Detect which cell encompasses the target text, then output its (x, y) center coordinate. 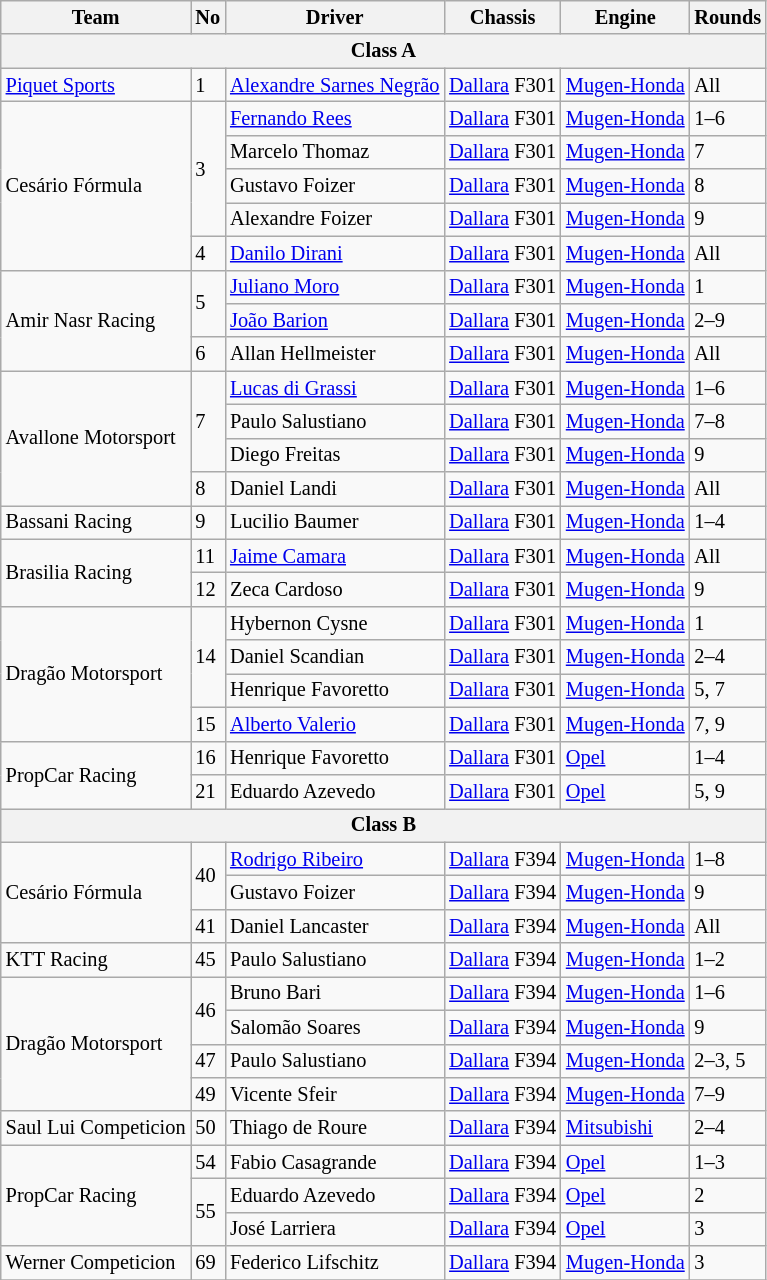
14 (208, 656)
15 (208, 724)
Zeca Cardoso (334, 589)
69 (208, 1263)
Jaime Camara (334, 556)
54 (208, 1162)
Thiago de Roure (334, 1128)
7, 9 (728, 724)
40 (208, 876)
46 (208, 1010)
5 (208, 304)
1–2 (728, 960)
49 (208, 1094)
KTT Racing (96, 960)
Team (96, 17)
7–8 (728, 421)
No (208, 17)
Driver (334, 17)
Alexandre Sarnes Negrão (334, 85)
Allan Hellmeister (334, 354)
Federico Lifschitz (334, 1263)
21 (208, 791)
Mitsubishi (626, 1128)
Bruno Bari (334, 993)
16 (208, 758)
Lucilio Baumer (334, 522)
Diego Freitas (334, 455)
2 (728, 1195)
Daniel Landi (334, 489)
Fabio Casagrande (334, 1162)
1–8 (728, 859)
47 (208, 1061)
Engine (626, 17)
José Larriera (334, 1229)
5, 7 (728, 690)
Daniel Lancaster (334, 926)
Saul Lui Competicion (96, 1128)
Vicente Sfeir (334, 1094)
Bassani Racing (96, 522)
Avallone Motorsport (96, 438)
1–3 (728, 1162)
Alberto Valerio (334, 724)
João Barion (334, 320)
Class B (384, 825)
2–9 (728, 320)
11 (208, 556)
Salomão Soares (334, 1027)
Juliano Moro (334, 287)
Alexandre Foizer (334, 219)
Brasilia Racing (96, 572)
Amir Nasr Racing (96, 320)
Chassis (502, 17)
7–9 (728, 1094)
6 (208, 354)
Class A (384, 51)
Rounds (728, 17)
50 (208, 1128)
Werner Competicion (96, 1263)
4 (208, 253)
5, 9 (728, 791)
Lucas di Grassi (334, 388)
Marcelo Thomaz (334, 152)
Fernando Rees (334, 118)
Daniel Scandian (334, 657)
2–3, 5 (728, 1061)
Danilo Dirani (334, 253)
45 (208, 960)
12 (208, 589)
Hybernon Cysne (334, 623)
55 (208, 1212)
Rodrigo Ribeiro (334, 859)
41 (208, 926)
Piquet Sports (96, 85)
